Detect which cell encompasses the target text, then output its [X, Y] center coordinate. 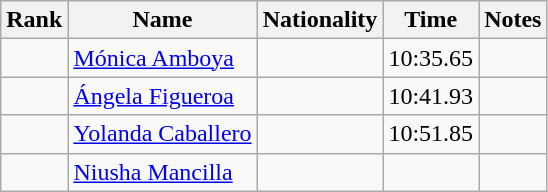
10:35.65 [431, 58]
Notes [513, 20]
Time [431, 20]
Ángela Figueroa [162, 96]
Niusha Mancilla [162, 172]
10:41.93 [431, 96]
Mónica Amboya [162, 58]
Yolanda Caballero [162, 134]
Rank [34, 20]
10:51.85 [431, 134]
Nationality [320, 20]
Name [162, 20]
